From the cell containing the given text, extract its center point as [x, y] coordinate. 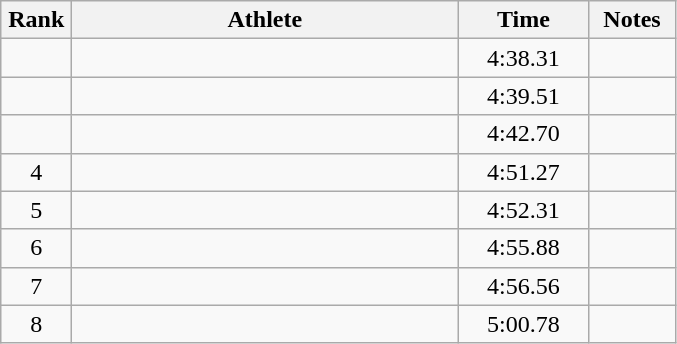
4:38.31 [524, 58]
5 [36, 210]
4 [36, 172]
Time [524, 20]
5:00.78 [524, 324]
4:55.88 [524, 248]
4:51.27 [524, 172]
Rank [36, 20]
8 [36, 324]
4:39.51 [524, 96]
Athlete [265, 20]
7 [36, 286]
4:52.31 [524, 210]
4:56.56 [524, 286]
4:42.70 [524, 134]
6 [36, 248]
Notes [632, 20]
